For the text-containing cell, return its midpoint in (X, Y) coordinate format. 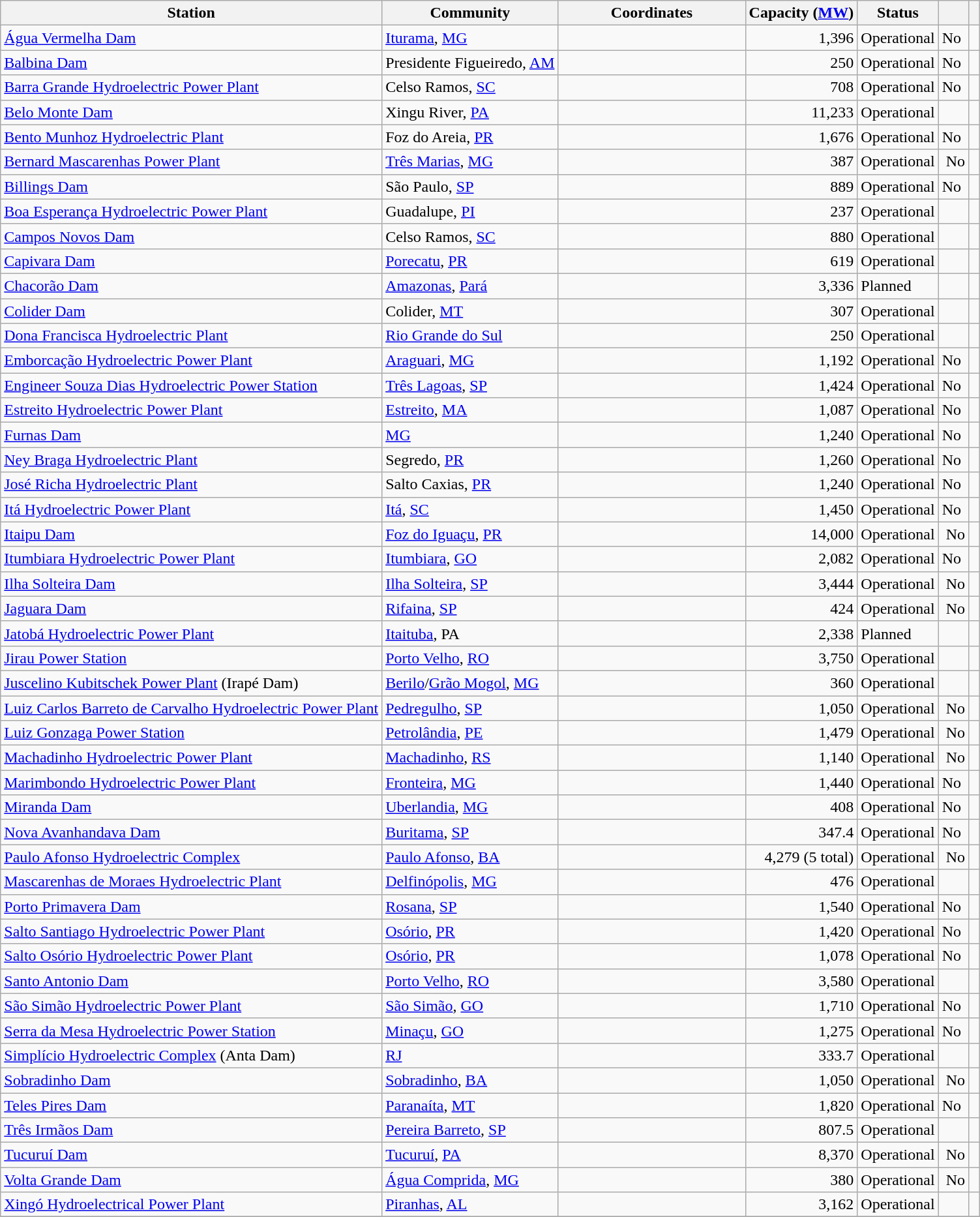
1,275 (801, 1030)
Minaçu, GO (470, 1030)
Capivara Dam (192, 261)
Community (470, 13)
1,450 (801, 509)
Água Vermelha Dam (192, 38)
Três Lagoas, SP (470, 385)
Xingu River, PA (470, 112)
619 (801, 261)
Água Comprida, MG (470, 1180)
Balbina Dam (192, 63)
Machadinho, RS (470, 758)
14,000 (801, 534)
Simplício Hydroelectric Complex (Anta Dam) (192, 1055)
1,820 (801, 1105)
807.5 (801, 1130)
Petrolândia, PE (470, 733)
Campos Novos Dam (192, 236)
Três Marias, MG (470, 162)
2,338 (801, 633)
Teles Pires Dam (192, 1105)
387 (801, 162)
José Richa Hydroelectric Plant (192, 485)
Araguari, MG (470, 361)
Tucuruí Dam (192, 1155)
Rio Grande do Sul (470, 336)
Volta Grande Dam (192, 1180)
1,078 (801, 956)
1,479 (801, 733)
Uberlandia, MG (470, 807)
Itá, SC (470, 509)
3,750 (801, 658)
11,233 (801, 112)
Presidente Figueiredo, AM (470, 63)
Paranaíta, MT (470, 1105)
3,336 (801, 286)
Piranhas, AL (470, 1205)
1,396 (801, 38)
Itaipu Dam (192, 534)
Status (898, 13)
Santo Antonio Dam (192, 981)
Station (192, 13)
Jaguara Dam (192, 608)
380 (801, 1180)
Ney Braga Hydroelectric Plant (192, 460)
Segredo, PR (470, 460)
Porecatu, PR (470, 261)
Guadalupe, PI (470, 211)
1,192 (801, 361)
Chacorão Dam (192, 286)
708 (801, 87)
MG (470, 435)
Marimbondo Hydroelectric Power Plant (192, 783)
Sobradinho Dam (192, 1080)
Rosana, SP (470, 907)
Barra Grande Hydroelectric Power Plant (192, 87)
Pereira Barreto, SP (470, 1130)
1,087 (801, 410)
476 (801, 882)
São Paulo, SP (470, 187)
Colider Dam (192, 311)
889 (801, 187)
Boa Esperança Hydroelectric Power Plant (192, 211)
Luiz Carlos Barreto de Carvalho Hydroelectric Power Plant (192, 708)
Bernard Mascarenhas Power Plant (192, 162)
4,279 (5 total) (801, 857)
Buritama, SP (470, 832)
Salto Santiago Hydroelectric Power Plant (192, 931)
Nova Avanhandava Dam (192, 832)
Colider, MT (470, 311)
Berilo/Grão Mogol, MG (470, 683)
1,540 (801, 907)
Foz do Areia, PR (470, 137)
RJ (470, 1055)
Billings Dam (192, 187)
Salto Caxias, PR (470, 485)
Machadinho Hydroelectric Power Plant (192, 758)
Emborcação Hydroelectric Power Plant (192, 361)
3,444 (801, 584)
Itaituba, PA (470, 633)
Amazonas, Pará (470, 286)
Jatobá Hydroelectric Power Plant (192, 633)
Paulo Afonso, BA (470, 857)
Coordinates (652, 13)
Jirau Power Station (192, 658)
237 (801, 211)
Pedregulho, SP (470, 708)
Bento Munhoz Hydroelectric Plant (192, 137)
Estreito Hydroelectric Power Plant (192, 410)
Sobradinho, BA (470, 1080)
1,260 (801, 460)
Iturama, MG (470, 38)
Ilha Solteira, SP (470, 584)
São Simão, GO (470, 1006)
307 (801, 311)
Paulo Afonso Hydroelectric Complex (192, 857)
São Simão Hydroelectric Power Plant (192, 1006)
3,580 (801, 981)
Serra da Mesa Hydroelectric Power Station (192, 1030)
880 (801, 236)
2,082 (801, 559)
8,370 (801, 1155)
Foz do Iguaçu, PR (470, 534)
Miranda Dam (192, 807)
1,710 (801, 1006)
3,162 (801, 1205)
Luiz Gonzaga Power Station (192, 733)
Rifaina, SP (470, 608)
Estreito, MA (470, 410)
408 (801, 807)
Itá Hydroelectric Power Plant (192, 509)
Itumbiara, GO (470, 559)
Xingó Hydroelectrical Power Plant (192, 1205)
1,676 (801, 137)
Engineer Souza Dias Hydroelectric Power Station (192, 385)
Juscelino Kubitschek Power Plant (Irapé Dam) (192, 683)
Três Irmãos Dam (192, 1130)
Fronteira, MG (470, 783)
1,440 (801, 783)
Porto Primavera Dam (192, 907)
Dona Francisca Hydroelectric Plant (192, 336)
Mascarenhas de Moraes Hydroelectric Plant (192, 882)
Capacity (MW) (801, 13)
Furnas Dam (192, 435)
1,424 (801, 385)
1,420 (801, 931)
347.4 (801, 832)
Itumbiara Hydroelectric Power Plant (192, 559)
Salto Osório Hydroelectric Power Plant (192, 956)
360 (801, 683)
333.7 (801, 1055)
Tucuruí, PA (470, 1155)
424 (801, 608)
Belo Monte Dam (192, 112)
1,140 (801, 758)
Delfinópolis, MG (470, 882)
Ilha Solteira Dam (192, 584)
